Output the (x, y) coordinate of the center of the cell containing the given text.  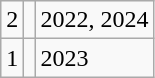
2 (12, 20)
2022, 2024 (94, 20)
2023 (94, 58)
1 (12, 58)
